Detect which cell encompasses the target text, then output its (x, y) center coordinate. 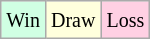
Win (24, 20)
Loss (126, 20)
Draw (72, 20)
